Determine the [x, y] coordinate at the center of the cell enclosing the given text.  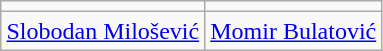
Momir Bulatović [294, 31]
Slobodan Milošević [103, 31]
